Extract the (x, y) coordinate from the center of the cell holding the provided text.  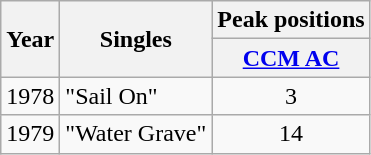
1978 (30, 96)
Peak positions (291, 20)
"Water Grave" (136, 134)
Year (30, 39)
"Sail On" (136, 96)
3 (291, 96)
CCM AC (291, 58)
Singles (136, 39)
14 (291, 134)
1979 (30, 134)
